Find where the given text appears and provide that cell's center as [X, Y] coordinate. 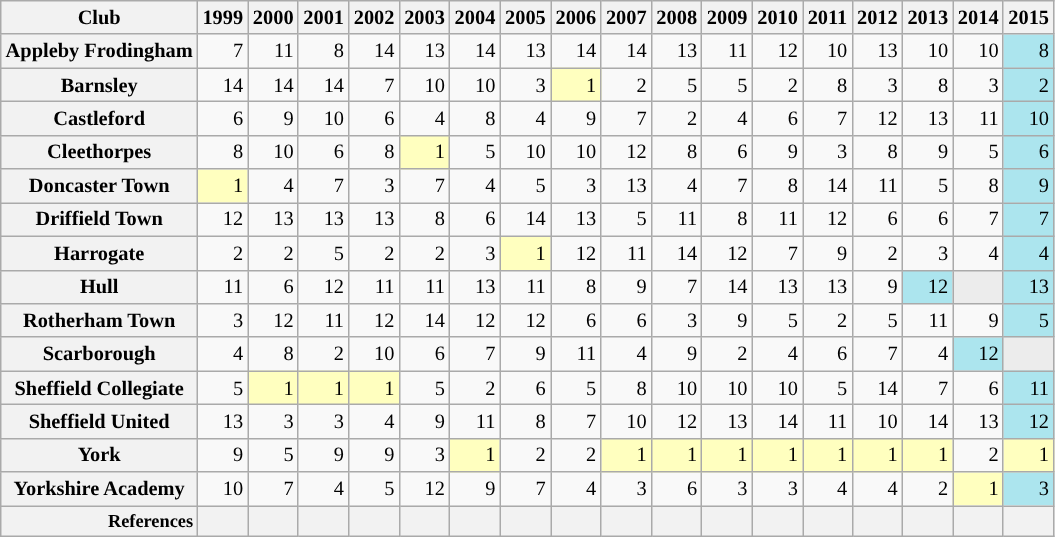
2010 [777, 17]
2000 [273, 17]
York [100, 455]
Appleby Frodingham [100, 51]
2013 [928, 17]
Hull [100, 287]
References [100, 520]
2004 [475, 17]
2001 [323, 17]
2005 [525, 17]
2006 [576, 17]
Sheffield United [100, 421]
2014 [978, 17]
2009 [727, 17]
Barnsley [100, 85]
Club [100, 17]
Driffield Town [100, 219]
2002 [374, 17]
2011 [828, 17]
Rotherham Town [100, 320]
Doncaster Town [100, 186]
Cleethorpes [100, 152]
2003 [424, 17]
Castleford [100, 118]
Harrogate [100, 253]
Yorkshire Academy [100, 489]
2007 [626, 17]
Scarborough [100, 354]
Sheffield Collegiate [100, 388]
2008 [677, 17]
1999 [223, 17]
2015 [1028, 17]
2012 [877, 17]
